Find where the given text appears and provide that cell's center as (X, Y) coordinate. 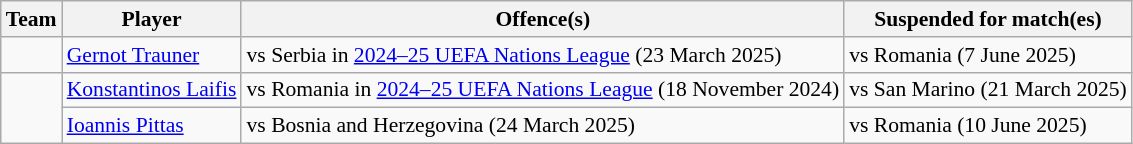
Team (32, 19)
Gernot Trauner (152, 55)
vs San Marino (21 March 2025) (988, 90)
vs Romania (10 June 2025) (988, 126)
vs Romania (7 June 2025) (988, 55)
vs Serbia in 2024–25 UEFA Nations League (23 March 2025) (542, 55)
vs Bosnia and Herzegovina (24 March 2025) (542, 126)
Player (152, 19)
Konstantinos Laifis (152, 90)
Ioannis Pittas (152, 126)
Suspended for match(es) (988, 19)
vs Romania in 2024–25 UEFA Nations League (18 November 2024) (542, 90)
Offence(s) (542, 19)
